From the cell containing the given text, extract its center point as (x, y) coordinate. 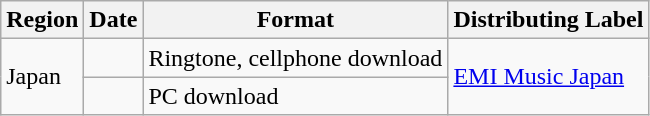
Distributing Label (548, 20)
Ringtone, cellphone download (296, 58)
PC download (296, 96)
Region (42, 20)
EMI Music Japan (548, 77)
Date (114, 20)
Format (296, 20)
Japan (42, 77)
